Return the (X, Y) coordinate for the center point of the cell that contains the specified text.  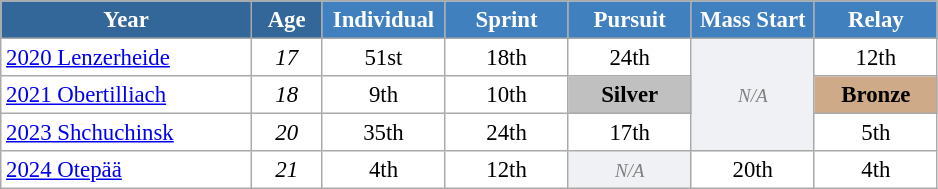
35th (384, 133)
Bronze (876, 95)
10th (506, 95)
2021 Obertilliach (126, 95)
Year (126, 20)
Silver (630, 95)
20th (752, 170)
Mass Start (752, 20)
Sprint (506, 20)
Individual (384, 20)
17th (630, 133)
18th (506, 58)
51st (384, 58)
20 (286, 133)
5th (876, 133)
2023 Shchuchinsk (126, 133)
21 (286, 170)
9th (384, 95)
17 (286, 58)
18 (286, 95)
Pursuit (630, 20)
2024 Otepää (126, 170)
Age (286, 20)
2020 Lenzerheide (126, 58)
Relay (876, 20)
